Capture the cell that displays the provided text and extract its [x, y] central coordinate. 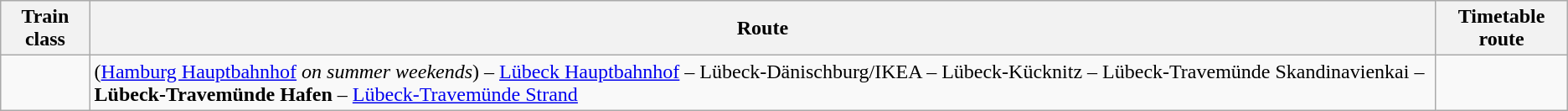
Train class [45, 29]
Timetable route [1501, 29]
Route [762, 29]
